Output the (X, Y) coordinate of the center of the cell containing the given text.  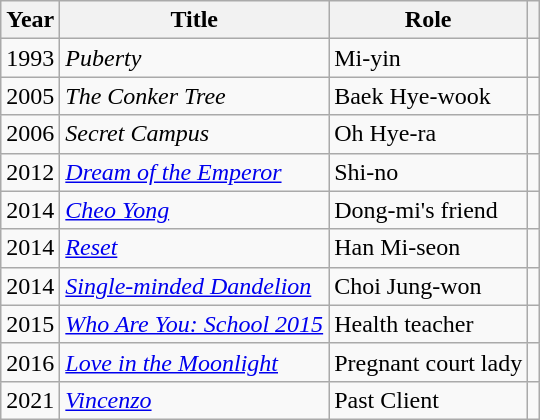
Dream of the Emperor (194, 172)
Vincenzo (194, 400)
2016 (30, 362)
Puberty (194, 58)
Health teacher (428, 324)
2015 (30, 324)
Who Are You: School 2015 (194, 324)
Year (30, 20)
Choi Jung-won (428, 286)
Baek Hye-wook (428, 96)
Past Client (428, 400)
Title (194, 20)
2021 (30, 400)
The Conker Tree (194, 96)
Shi-no (428, 172)
2006 (30, 134)
1993 (30, 58)
Reset (194, 248)
2012 (30, 172)
Oh Hye-ra (428, 134)
Mi-yin (428, 58)
Dong-mi's friend (428, 210)
Pregnant court lady (428, 362)
Role (428, 20)
Love in the Moonlight (194, 362)
Single-minded Dandelion (194, 286)
Han Mi-seon (428, 248)
2005 (30, 96)
Cheo Yong (194, 210)
Secret Campus (194, 134)
